Scan for the cell matching the given text and deliver its [x, y] coordinate at center. 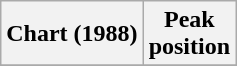
Peakposition [189, 34]
Chart (1988) [72, 34]
